Search for the cell housing the specified text and yield its [x, y] center coordinate. 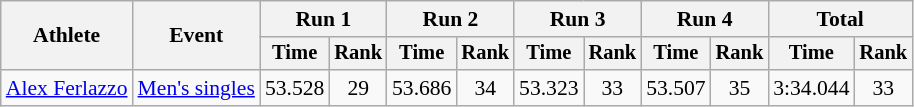
34 [485, 88]
Alex Ferlazzo [67, 88]
Event [196, 36]
Run 1 [324, 19]
Run 4 [704, 19]
53.686 [422, 88]
3:34.044 [811, 88]
35 [740, 88]
Run 3 [578, 19]
Men's singles [196, 88]
Run 2 [450, 19]
29 [358, 88]
53.528 [294, 88]
53.323 [548, 88]
Total [840, 19]
53.507 [676, 88]
Athlete [67, 36]
